Pinpoint the cell where the given text exists, returning its (x, y) midpoint coordinate. 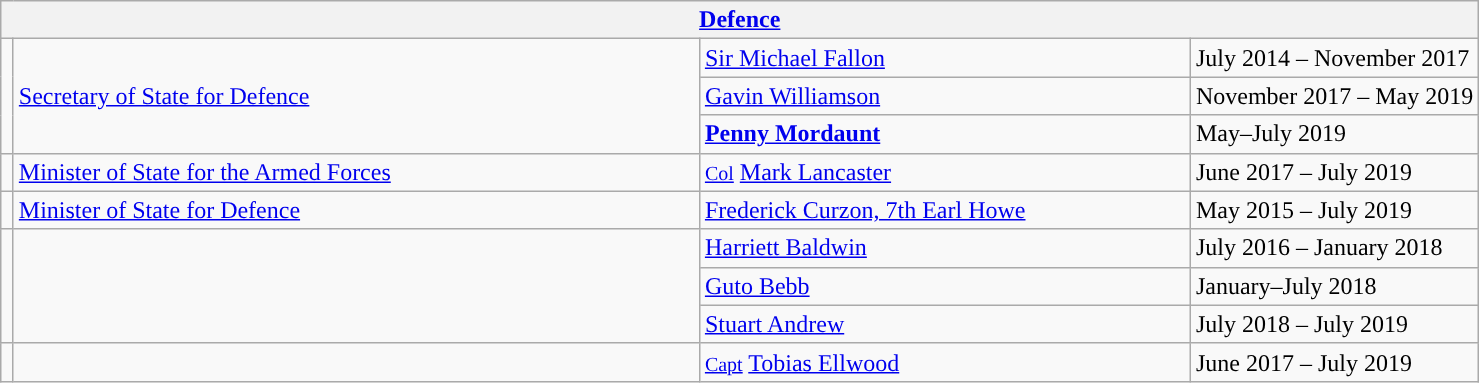
Sir Michael Fallon (944, 58)
Secretary of State for Defence (356, 96)
Capt Tobias Ellwood (944, 362)
July 2018 – July 2019 (1334, 324)
Stuart Andrew (944, 324)
May 2015 – July 2019 (1334, 210)
Guto Bebb (944, 286)
Minister of State for the Armed Forces (356, 172)
January–July 2018 (1334, 286)
Minister of State for Defence (356, 210)
Col Mark Lancaster (944, 172)
November 2017 – May 2019 (1334, 96)
Penny Mordaunt (944, 134)
Frederick Curzon, 7th Earl Howe (944, 210)
July 2016 – January 2018 (1334, 248)
Gavin Williamson (944, 96)
May–July 2019 (1334, 134)
Defence (740, 20)
July 2014 – November 2017 (1334, 58)
Harriett Baldwin (944, 248)
